Locate the cell with the specified text and output its [x, y] center coordinate. 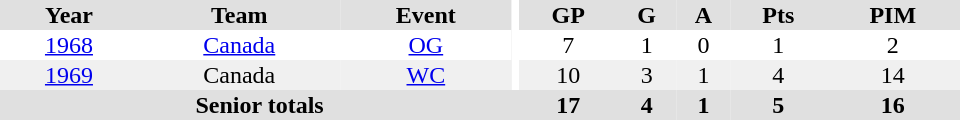
1969 [69, 75]
5 [778, 105]
GP [568, 15]
Event [426, 15]
10 [568, 75]
1968 [69, 45]
3 [646, 75]
Year [69, 15]
G [646, 15]
14 [893, 75]
7 [568, 45]
0 [704, 45]
A [704, 15]
16 [893, 105]
PIM [893, 15]
OG [426, 45]
17 [568, 105]
WC [426, 75]
Team [240, 15]
2 [893, 45]
Pts [778, 15]
Senior totals [260, 105]
